For the text-containing cell, return its midpoint in (x, y) coordinate format. 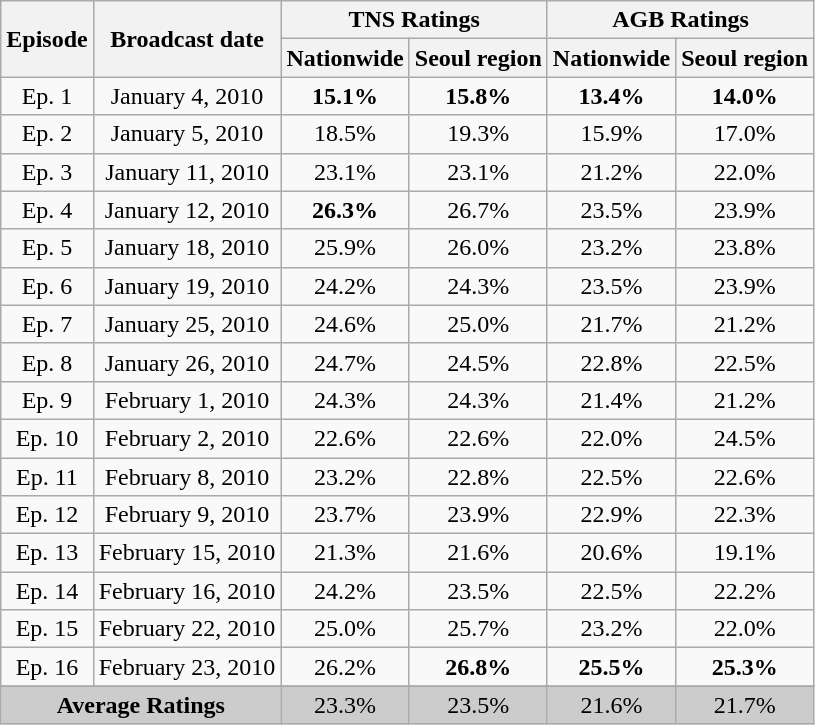
January 26, 2010 (187, 362)
February 8, 2010 (187, 477)
23.7% (345, 515)
Ep. 13 (47, 553)
January 19, 2010 (187, 286)
February 16, 2010 (187, 591)
Average Ratings (141, 705)
14.0% (745, 96)
25.9% (345, 248)
January 18, 2010 (187, 248)
Ep. 15 (47, 629)
22.3% (745, 515)
Broadcast date (187, 39)
Ep. 4 (47, 210)
January 4, 2010 (187, 96)
23.3% (345, 705)
Ep. 1 (47, 96)
25.3% (745, 667)
Ep. 2 (47, 134)
19.1% (745, 553)
January 12, 2010 (187, 210)
23.8% (745, 248)
25.7% (478, 629)
February 2, 2010 (187, 438)
Ep. 9 (47, 400)
22.9% (611, 515)
Ep. 10 (47, 438)
15.8% (478, 96)
February 23, 2010 (187, 667)
Episode (47, 39)
26.0% (478, 248)
26.3% (345, 210)
January 5, 2010 (187, 134)
February 22, 2010 (187, 629)
Ep. 8 (47, 362)
January 11, 2010 (187, 172)
15.1% (345, 96)
22.2% (745, 591)
Ep. 3 (47, 172)
21.4% (611, 400)
Ep. 11 (47, 477)
15.9% (611, 134)
Ep. 14 (47, 591)
18.5% (345, 134)
21.3% (345, 553)
17.0% (745, 134)
February 9, 2010 (187, 515)
Ep. 6 (47, 286)
AGB Ratings (680, 20)
24.7% (345, 362)
25.5% (611, 667)
January 25, 2010 (187, 324)
26.2% (345, 667)
Ep. 7 (47, 324)
TNS Ratings (414, 20)
24.6% (345, 324)
26.7% (478, 210)
Ep. 12 (47, 515)
26.8% (478, 667)
February 15, 2010 (187, 553)
13.4% (611, 96)
Ep. 16 (47, 667)
19.3% (478, 134)
20.6% (611, 553)
Ep. 5 (47, 248)
February 1, 2010 (187, 400)
